Find where the given text appears and provide that cell's center as [x, y] coordinate. 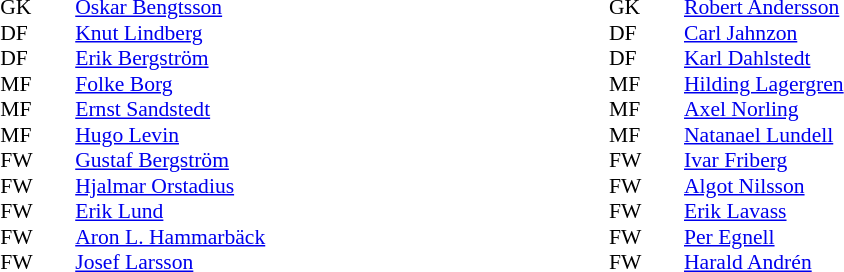
Gustaf Bergström [170, 161]
Natanael Lundell [764, 135]
Hilding Lagergren [764, 84]
Folke Borg [170, 84]
Ivar Friberg [764, 161]
Ernst Sandstedt [170, 109]
Hugo Levin [170, 135]
Axel Norling [764, 109]
Algot Nilsson [764, 186]
Knut Lindberg [170, 33]
Per Egnell [764, 237]
Erik Lavass [764, 211]
Aron L. Hammarbäck [170, 237]
Hjalmar Orstadius [170, 186]
Erik Lund [170, 211]
Karl Dahlstedt [764, 59]
Erik Bergström [170, 59]
Carl Jahnzon [764, 33]
